Return (X, Y) of the center of cell containing provided text 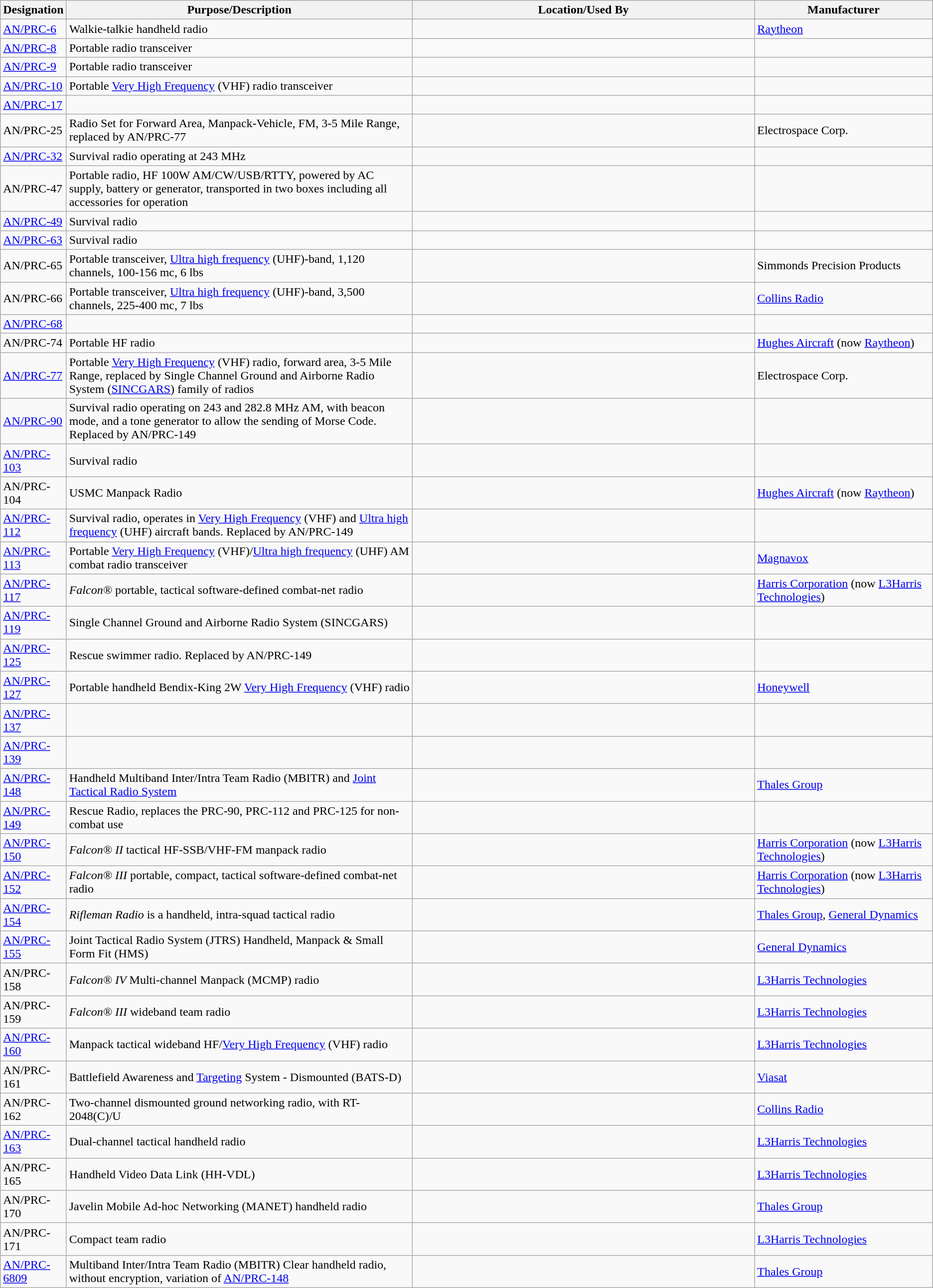
Magnavox (844, 557)
AN/PRC-8 (33, 48)
AN/PRC-25 (33, 131)
Dual-channel tactical handheld radio (239, 1142)
AN/PRC-162 (33, 1109)
AN/PRC-17 (33, 105)
Javelin Mobile Ad-hoc Networking (MANET) handheld radio (239, 1207)
AN/PRC-155 (33, 947)
AN/PRC-9 (33, 67)
Portable handheld Bendix-King 2W Very High Frequency (VHF) radio (239, 687)
AN/PRC-170 (33, 1207)
Survival radio operating on 243 and 282.8 MHz AM, with beacon mode, and a tone generator to allow the sending of Morse Code. Replaced by AN/PRC-149 (239, 421)
Single Channel Ground and Airborne Radio System (SINCGARS) (239, 622)
General Dynamics (844, 947)
AN/PRC-74 (33, 343)
Portable transceiver, Ultra high frequency (UHF)-band, 1,120 channels, 100-156 mc, 6 lbs (239, 265)
Simmonds Precision Products (844, 265)
Falcon® IV Multi-channel Manpack (MCMP) radio (239, 979)
AN/PRC-10 (33, 86)
Compact team radio (239, 1239)
Battlefield Awareness and Targeting System - Dismounted (BATS-D) (239, 1077)
AN/PRC-63 (33, 240)
AN/PRC-165 (33, 1174)
Handheld Video Data Link (HH-VDL) (239, 1174)
AN/PRC-171 (33, 1239)
AN/PRC-49 (33, 221)
AN/PRC-47 (33, 188)
Viasat (844, 1077)
Manufacturer (844, 10)
Purpose/Description (239, 10)
Portable Very High Frequency (VHF)/Ultra high frequency (UHF) AM combat radio transceiver (239, 557)
AN/PRC-158 (33, 979)
AN/PRC-137 (33, 720)
AN/PRC-66 (33, 298)
Joint Tactical Radio System (JTRS) Handheld, Manpack & Small Form Fit (HMS) (239, 947)
AN/PRC-68 (33, 324)
Falcon® II tactical HF-SSB/VHF-FM manpack radio (239, 850)
AN/PRC-6 (33, 29)
Handheld Multiband Inter/Intra Team Radio (MBITR) and Joint Tactical Radio System (239, 785)
Portable transceiver, Ultra high frequency (UHF)-band, 3,500 channels, 225-400 mc, 7 lbs (239, 298)
Survival radio operating at 243 MHz (239, 156)
AN/PRC-125 (33, 655)
Rescue swimmer radio. Replaced by AN/PRC-149 (239, 655)
AN/PRC-150 (33, 850)
AN/PRC-159 (33, 1012)
AN/PRC-161 (33, 1077)
AN/PRC-160 (33, 1044)
Walkie-talkie handheld radio (239, 29)
AN/PRC-117 (33, 590)
Raytheon (844, 29)
AN/PRC-148 (33, 785)
Portable HF radio (239, 343)
AN/PRC-154 (33, 915)
Falcon® III wideband team radio (239, 1012)
AN/PRC-139 (33, 752)
AN/PRC-90 (33, 421)
Designation (33, 10)
AN/PRC-32 (33, 156)
Rescue Radio, replaces the PRC-90, PRC-112 and PRC-125 for non-combat use (239, 817)
Two-channel dismounted ground networking radio, with RT-2048(C)/U (239, 1109)
Rifleman Radio is a handheld, intra-squad tactical radio (239, 915)
USMC Manpack Radio (239, 493)
Multiband Inter/Intra Team Radio (MBITR) Clear handheld radio, without encryption, variation of AN/PRC-148 (239, 1272)
Falcon® portable, tactical software-defined combat-net radio (239, 590)
Radio Set for Forward Area, Manpack-Vehicle, FM, 3-5 Mile Range, replaced by AN/PRC-77 (239, 131)
AN/PRC-113 (33, 557)
Thales Group, General Dynamics (844, 915)
Portable radio, HF 100W AM/CW/USB/RTTY, powered by AC supply, battery or generator, transported in two boxes including all accessories for operation (239, 188)
Location/Used By (583, 10)
Survival radio, operates in Very High Frequency (VHF) and Ultra high frequency (UHF) aircraft bands. Replaced by AN/PRC-149 (239, 526)
AN/PRC-6809 (33, 1272)
AN/PRC-104 (33, 493)
AN/PRC-112 (33, 526)
AN/PRC-119 (33, 622)
Manpack tactical wideband HF/Very High Frequency (VHF) radio (239, 1044)
AN/PRC-163 (33, 1142)
AN/PRC-77 (33, 375)
AN/PRC-65 (33, 265)
Falcon® III portable, compact, tactical software-defined combat-net radio (239, 883)
AN/PRC-149 (33, 817)
AN/PRC-152 (33, 883)
Portable Very High Frequency (VHF) radio transceiver (239, 86)
AN/PRC-127 (33, 687)
AN/PRC-103 (33, 461)
Honeywell (844, 687)
